Find where the given text appears and provide that cell's center as (x, y) coordinate. 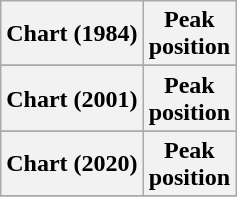
Chart (1984) (72, 34)
Chart (2020) (72, 164)
Chart (2001) (72, 98)
